Provide the (x, y) coordinate of the cell's center where the given text is located.  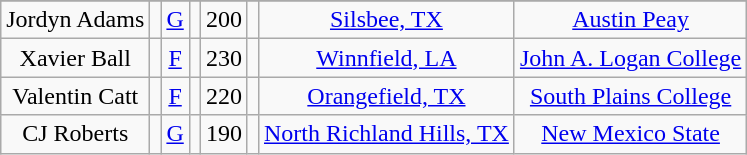
South Plains College (630, 96)
Valentin Catt (76, 96)
220 (224, 96)
230 (224, 58)
New Mexico State (630, 134)
CJ Roberts (76, 134)
Silsbee, TX (386, 20)
Xavier Ball (76, 58)
John A. Logan College (630, 58)
Jordyn Adams (76, 20)
Austin Peay (630, 20)
Orangefield, TX (386, 96)
200 (224, 20)
North Richland Hills, TX (386, 134)
190 (224, 134)
Winnfield, LA (386, 58)
